Capture the cell that displays the provided text and extract its (X, Y) central coordinate. 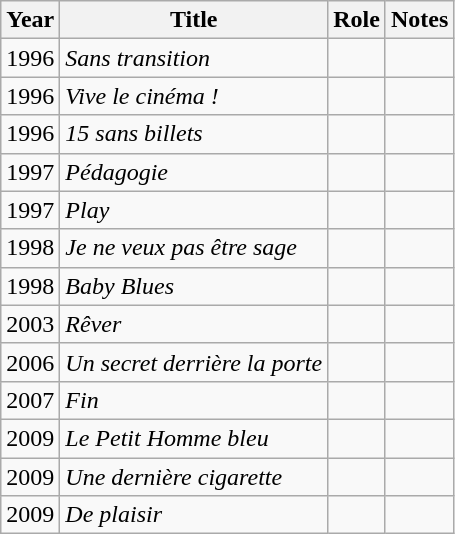
Pédagogie (194, 172)
Notes (419, 20)
Vive le cinéma ! (194, 96)
2003 (30, 324)
Year (30, 20)
Rêver (194, 324)
Sans transition (194, 58)
Title (194, 20)
2006 (30, 362)
Baby Blues (194, 286)
De plaisir (194, 515)
Play (194, 210)
Role (357, 20)
Je ne veux pas être sage (194, 248)
Le Petit Homme bleu (194, 438)
2007 (30, 400)
Un secret derrière la porte (194, 362)
15 sans billets (194, 134)
Fin (194, 400)
Une dernière cigarette (194, 477)
